Scan for the cell matching the given text and deliver its [X, Y] coordinate at center. 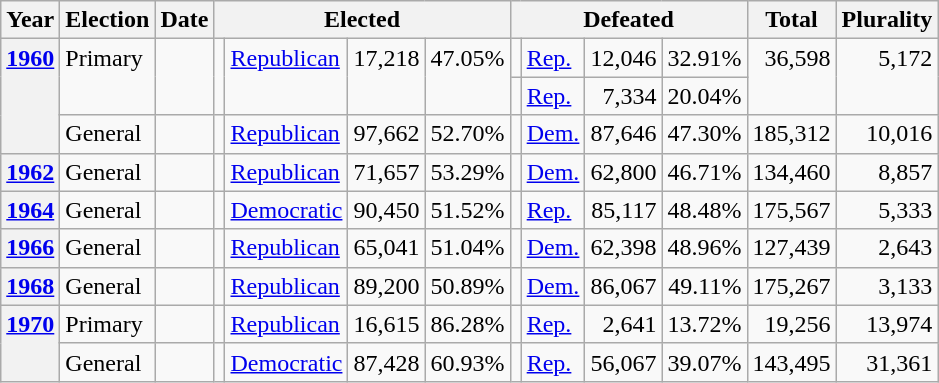
31,361 [887, 362]
Total [792, 20]
46.71% [704, 172]
62,800 [624, 172]
51.04% [468, 248]
86.28% [468, 324]
71,657 [386, 172]
89,200 [386, 286]
Date [184, 20]
16,615 [386, 324]
3,133 [887, 286]
5,333 [887, 210]
17,218 [386, 77]
8,857 [887, 172]
47.30% [704, 134]
56,067 [624, 362]
53.29% [468, 172]
87,428 [386, 362]
87,646 [624, 134]
52.70% [468, 134]
97,662 [386, 134]
86,067 [624, 286]
60.93% [468, 362]
13,974 [887, 324]
175,567 [792, 210]
175,267 [792, 286]
127,439 [792, 248]
1960 [30, 96]
36,598 [792, 77]
48.96% [704, 248]
65,041 [386, 248]
12,046 [624, 58]
47.05% [468, 77]
Plurality [887, 20]
10,016 [887, 134]
2,643 [887, 248]
50.89% [468, 286]
1966 [30, 248]
134,460 [792, 172]
62,398 [624, 248]
185,312 [792, 134]
1964 [30, 210]
2,641 [624, 324]
85,117 [624, 210]
19,256 [792, 324]
32.91% [704, 58]
39.07% [704, 362]
51.52% [468, 210]
Defeated [628, 20]
5,172 [887, 77]
1968 [30, 286]
143,495 [792, 362]
Year [30, 20]
1970 [30, 343]
13.72% [704, 324]
20.04% [704, 96]
90,450 [386, 210]
1962 [30, 172]
Election [108, 20]
Elected [362, 20]
49.11% [704, 286]
48.48% [704, 210]
7,334 [624, 96]
